Determine the [x, y] coordinate at the center of the cell enclosing the given text.  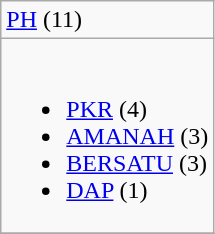
PH (11) [108, 20]
PKR (4) AMANAH (3) BERSATU (3) DAP (1) [108, 136]
